Determine the (x, y) coordinate at the center of the cell enclosing the given text.  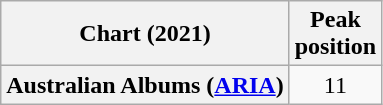
11 (335, 85)
Chart (2021) (145, 34)
Peak position (335, 34)
Australian Albums (ARIA) (145, 85)
